Search for the cell housing the specified text and yield its (x, y) center coordinate. 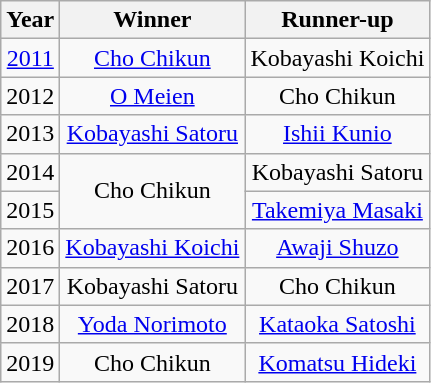
2016 (30, 248)
2014 (30, 172)
Komatsu Hideki (338, 362)
Kataoka Satoshi (338, 324)
2015 (30, 210)
Winner (152, 20)
Ishii Kunio (338, 134)
2013 (30, 134)
Awaji Shuzo (338, 248)
2011 (30, 58)
Yoda Norimoto (152, 324)
Takemiya Masaki (338, 210)
2019 (30, 362)
Year (30, 20)
2017 (30, 286)
2018 (30, 324)
Runner-up (338, 20)
O Meien (152, 96)
2012 (30, 96)
